Return the (X, Y) coordinate for the center point of the cell that contains the specified text.  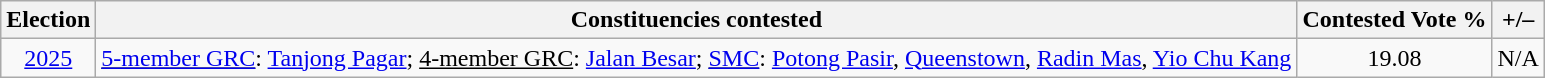
+/– (1518, 20)
N/A (1518, 58)
Contested Vote % (1394, 20)
5-member GRC: Tanjong Pagar; 4-member GRC: Jalan Besar; SMC: Potong Pasir, Queenstown, Radin Mas, Yio Chu Kang (696, 58)
19.08 (1394, 58)
Election (48, 20)
Constituencies contested (696, 20)
2025 (48, 58)
